Capture the cell that displays the provided text and extract its (X, Y) central coordinate. 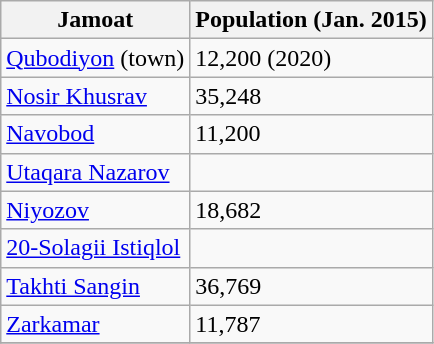
12,200 (2020) (311, 58)
11,200 (311, 134)
Zarkamar (96, 324)
18,682 (311, 210)
35,248 (311, 96)
11,787 (311, 324)
Takhti Sangin (96, 286)
Qubodiyon (town) (96, 58)
Population (Jan. 2015) (311, 20)
Utaqara Nazarov (96, 172)
Jamoat (96, 20)
Navobod (96, 134)
36,769 (311, 286)
Niyozov (96, 210)
20-Solagii Istiqlol (96, 248)
Nosir Khusrav (96, 96)
